Provide the [X, Y] coordinate of the cell's center where the given text is located.  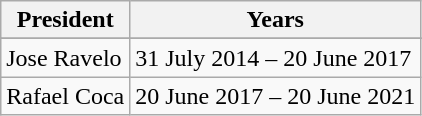
Jose Ravelo [66, 58]
31 July 2014 – 20 June 2017 [276, 58]
Years [276, 20]
20 June 2017 – 20 June 2021 [276, 96]
Rafael Coca [66, 96]
President [66, 20]
